Provide the [X, Y] coordinate of the cell's center where the given text is located.  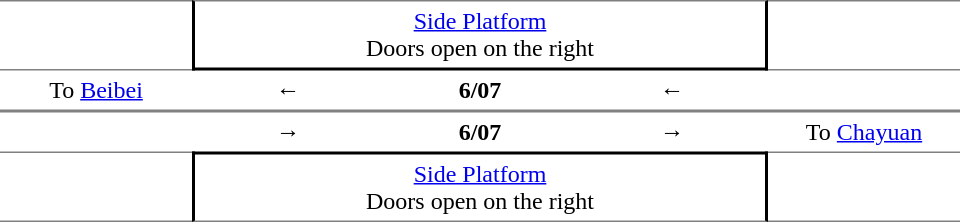
To Chayuan [864, 131]
To Beibei [96, 90]
